Detect which cell encompasses the target text, then output its (x, y) center coordinate. 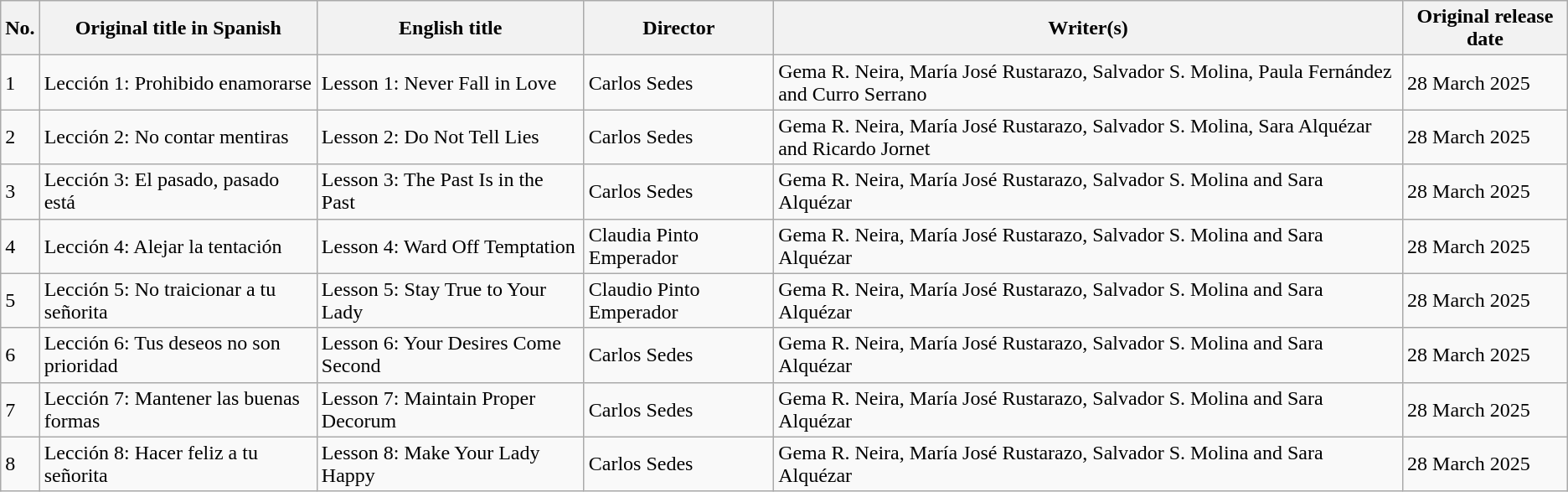
Claudia Pinto Emperador (678, 246)
1 (20, 82)
2 (20, 137)
Lección 6: Tus deseos no son prioridad (178, 355)
Lesson 5: Stay True to Your Lady (451, 300)
Lesson 8: Make Your Lady Happy (451, 464)
3 (20, 191)
Lesson 4: Ward Off Temptation (451, 246)
4 (20, 246)
Gema R. Neira, María José Rustarazo, Salvador S. Molina, Paula Fernández and Curro Serrano (1089, 82)
6 (20, 355)
8 (20, 464)
Lesson 3: The Past Is in the Past (451, 191)
Lesson 6: Your Desires Come Second (451, 355)
7 (20, 409)
Lección 4: Alejar la tentación (178, 246)
Original title in Spanish (178, 28)
Lección 5: No traicionar a tu señorita (178, 300)
Lección 2: No contar mentiras (178, 137)
Lesson 1: Never Fall in Love (451, 82)
Lección 1: Prohibido enamorarse (178, 82)
Lesson 2: Do Not Tell Lies (451, 137)
5 (20, 300)
Lección 8: Hacer feliz a tu señorita (178, 464)
No. (20, 28)
English title (451, 28)
Lesson 7: Maintain Proper Decorum (451, 409)
Claudio Pinto Emperador (678, 300)
Director (678, 28)
Original release date (1486, 28)
Lección 7: Mantener las buenas formas (178, 409)
Writer(s) (1089, 28)
Lección 3: El pasado, pasado está (178, 191)
Gema R. Neira, María José Rustarazo, Salvador S. Molina, Sara Alquézar and Ricardo Jornet (1089, 137)
